Capture the cell that displays the provided text and extract its [X, Y] central coordinate. 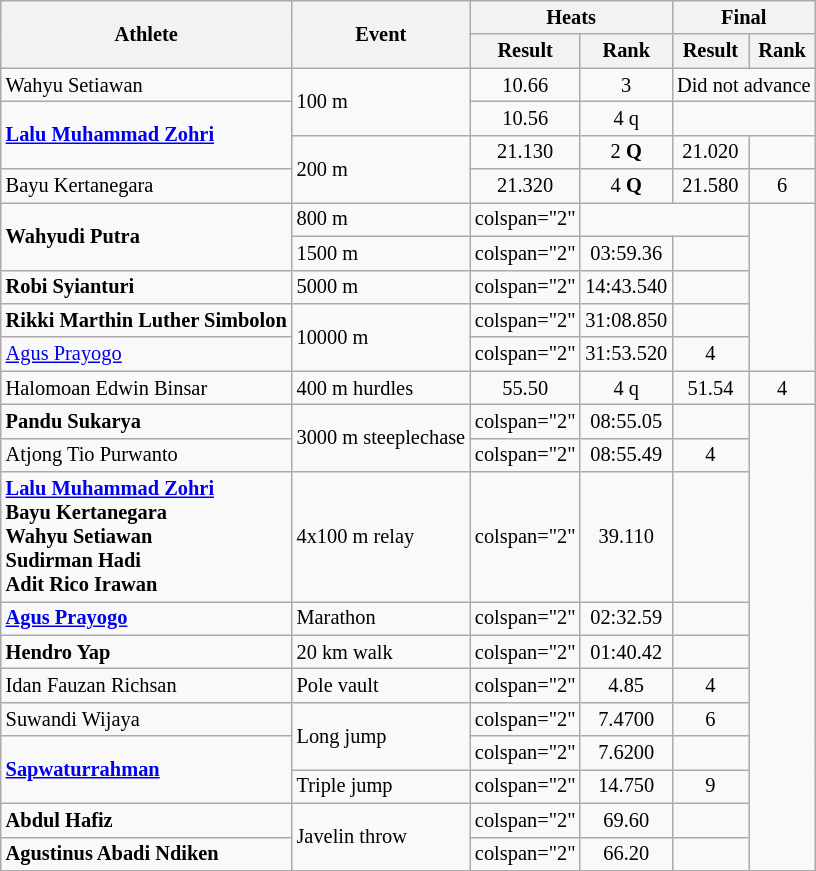
66.20 [626, 854]
Heats [571, 17]
10.56 [525, 118]
Sapwaturrahman [146, 770]
08:55.49 [626, 455]
400 m hurdles [381, 388]
21.020 [710, 152]
Javelin throw [381, 836]
51.54 [710, 388]
Lalu Muhammad Zohri Bayu KertanegaraWahyu Setiawan Sudirman Hadi Adit Rico Irawan [146, 537]
100 m [381, 102]
21.580 [710, 186]
Pole vault [381, 685]
31:08.850 [626, 320]
Did not advance [744, 85]
Final [744, 17]
55.50 [525, 388]
200 m [381, 168]
08:55.05 [626, 421]
Event [381, 34]
Abdul Hafiz [146, 820]
1500 m [381, 253]
5000 m [381, 287]
21.320 [525, 186]
02:32.59 [626, 618]
Athlete [146, 34]
3 [626, 85]
9 [710, 786]
Atjong Tio Purwanto [146, 455]
2 Q [626, 152]
20 km walk [381, 652]
Idan Fauzan Richsan [146, 685]
03:59.36 [626, 253]
31:53.520 [626, 354]
Wahyu Setiawan [146, 85]
Robi Syianturi [146, 287]
39.110 [626, 537]
14.750 [626, 786]
01:40.42 [626, 652]
Pandu Sukarya [146, 421]
Halomoan Edwin Binsar [146, 388]
Hendro Yap [146, 652]
10000 m [381, 336]
Lalu Muhammad Zohri [146, 134]
69.60 [626, 820]
21.130 [525, 152]
10.66 [525, 85]
14:43.540 [626, 287]
800 m [381, 219]
Bayu Kertanegara [146, 186]
Wahyudi Putra [146, 236]
7.4700 [626, 719]
Rikki Marthin Luther Simbolon [146, 320]
Triple jump [381, 786]
7.6200 [626, 753]
4x100 m relay [381, 537]
Suwandi Wijaya [146, 719]
4.85 [626, 685]
4 Q [626, 186]
3000 m steeplechase [381, 438]
Agustinus Abadi Ndiken [146, 854]
Long jump [381, 736]
Marathon [381, 618]
